Find where the given text appears and provide that cell's center as (x, y) coordinate. 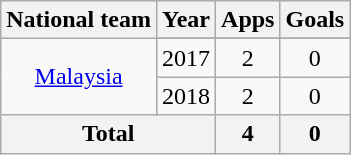
4 (248, 134)
Year (186, 20)
Apps (248, 20)
2017 (186, 58)
Goals (315, 20)
2018 (186, 96)
Total (108, 134)
Malaysia (79, 77)
National team (79, 20)
